From the cell containing the given text, extract its center point as (X, Y) coordinate. 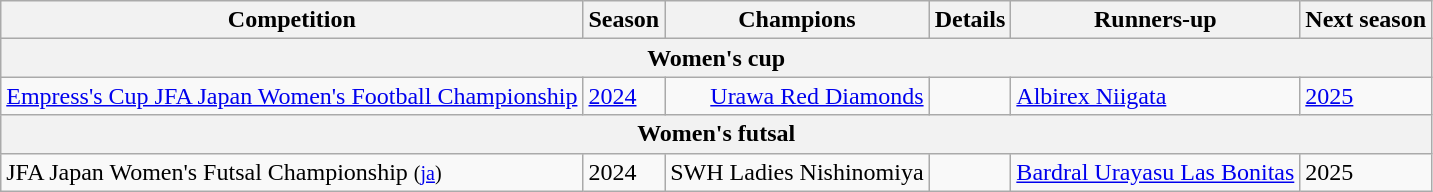
Women's cup (716, 58)
Women's futsal (716, 134)
Albirex Niigata (1156, 96)
Runners-up (1156, 20)
JFA Japan Women's Futsal Championship (ja) (292, 172)
SWH Ladies Nishinomiya (797, 172)
Competition (292, 20)
Empress's Cup JFA Japan Women's Football Championship (292, 96)
Bardral Urayasu Las Bonitas (1156, 172)
Next season (1366, 20)
Champions (797, 20)
Urawa Red Diamonds (797, 96)
Season (624, 20)
Details (970, 20)
